Find where the given text appears and provide that cell's center as (X, Y) coordinate. 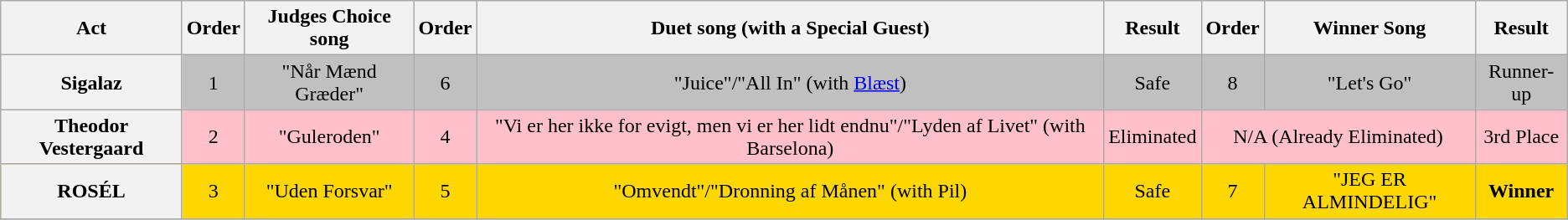
"Guleroden" (329, 137)
Duet song (with a Special Guest) (791, 28)
4 (446, 137)
Eliminated (1153, 137)
"JEG ER ALMINDELIG" (1369, 191)
"Uden Forsvar" (329, 191)
Runner-up (1521, 82)
"Vi er her ikke for evigt, men vi er her lidt endnu"/"Lyden af Livet" (with Barselona) (791, 137)
1 (213, 82)
6 (446, 82)
Winner (1521, 191)
7 (1233, 191)
Winner Song (1369, 28)
"Omvendt"/"Dronning af Månen" (with Pil) (791, 191)
Act (92, 28)
"Når Mænd Græder" (329, 82)
3rd Place (1521, 137)
N/A (Already Eliminated) (1338, 137)
ROSÉL (92, 191)
5 (446, 191)
3 (213, 191)
"Juice"/"All In" (with Blæst) (791, 82)
8 (1233, 82)
Judges Choice song (329, 28)
Theodor Vestergaard (92, 137)
2 (213, 137)
Sigalaz (92, 82)
"Let's Go" (1369, 82)
